Extract the (x, y) coordinate from the center of the cell holding the provided text.  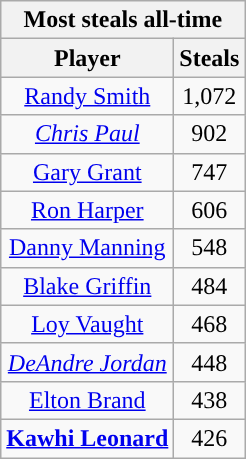
438 (210, 400)
Elton Brand (88, 400)
Steals (210, 58)
468 (210, 324)
902 (210, 134)
448 (210, 362)
Ron Harper (88, 210)
747 (210, 172)
Danny Manning (88, 248)
548 (210, 248)
DeAndre Jordan (88, 362)
Randy Smith (88, 96)
Chris Paul (88, 134)
1,072 (210, 96)
Player (88, 58)
Gary Grant (88, 172)
Loy Vaught (88, 324)
Most steals all-time (123, 20)
Kawhi Leonard (88, 438)
426 (210, 438)
Blake Griffin (88, 286)
606 (210, 210)
484 (210, 286)
